Extract the (X, Y) coordinate from the center of the cell holding the provided text.  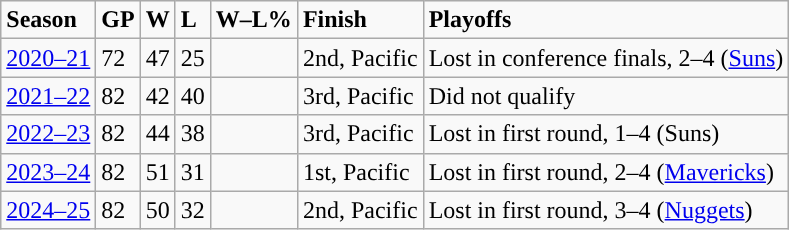
Playoffs (606, 20)
Did not qualify (606, 96)
W–L% (254, 20)
38 (192, 134)
40 (192, 96)
Lost in first round, 3–4 (Nuggets) (606, 210)
32 (192, 210)
25 (192, 58)
1st, Pacific (360, 172)
2024–25 (48, 210)
42 (158, 96)
2023–24 (48, 172)
Lost in conference finals, 2–4 (Suns) (606, 58)
Finish (360, 20)
2021–22 (48, 96)
2020–21 (48, 58)
Lost in first round, 1–4 (Suns) (606, 134)
L (192, 20)
31 (192, 172)
72 (118, 58)
51 (158, 172)
Season (48, 20)
GP (118, 20)
44 (158, 134)
50 (158, 210)
47 (158, 58)
2022–23 (48, 134)
Lost in first round, 2–4 (Mavericks) (606, 172)
W (158, 20)
